From the cell containing the given text, extract its center point as [x, y] coordinate. 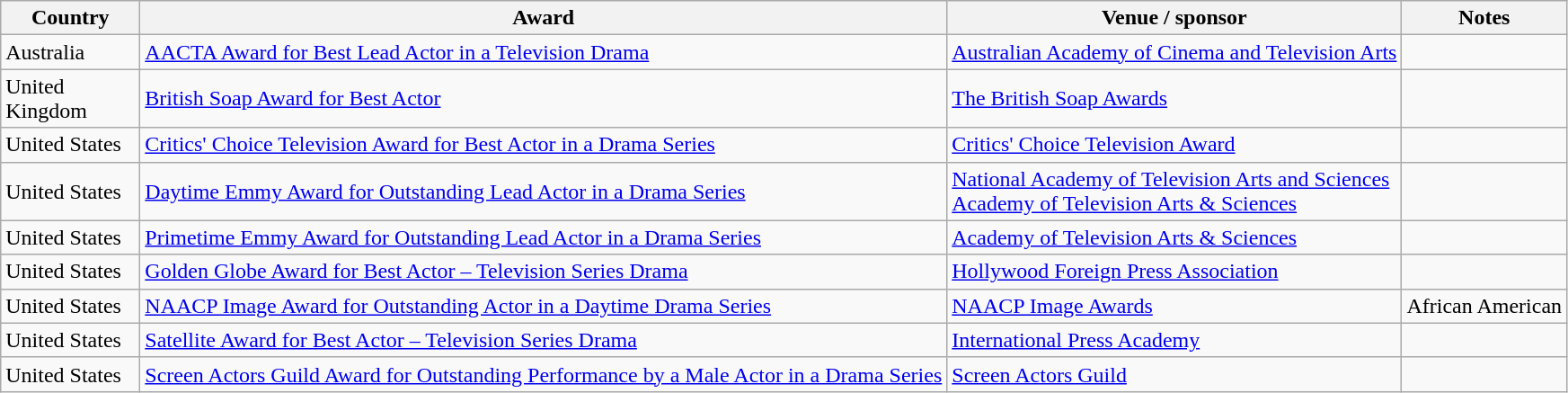
Country [70, 18]
Satellite Award for Best Actor – Television Series Drama [544, 340]
AACTA Award for Best Lead Actor in a Television Drama [544, 52]
Daytime Emmy Award for Outstanding Lead Actor in a Drama Series [544, 191]
The British Soap Awards [1174, 99]
British Soap Award for Best Actor [544, 99]
Academy of Television Arts & Sciences [1174, 237]
Australian Academy of Cinema and Television Arts [1174, 52]
Hollywood Foreign Press Association [1174, 272]
Notes [1484, 18]
National Academy of Television Arts and SciencesAcademy of Television Arts & Sciences [1174, 191]
NAACP Image Awards [1174, 306]
African American [1484, 306]
Primetime Emmy Award for Outstanding Lead Actor in a Drama Series [544, 237]
Critics' Choice Television Award [1174, 145]
Award [544, 18]
Screen Actors Guild Award for Outstanding Performance by a Male Actor in a Drama Series [544, 374]
Venue / sponsor [1174, 18]
International Press Academy [1174, 340]
United Kingdom [70, 99]
Critics' Choice Television Award for Best Actor in a Drama Series [544, 145]
NAACP Image Award for Outstanding Actor in a Daytime Drama Series [544, 306]
Golden Globe Award for Best Actor – Television Series Drama [544, 272]
Screen Actors Guild [1174, 374]
Australia [70, 52]
